Output the [x, y] coordinate of the center of the cell containing the given text.  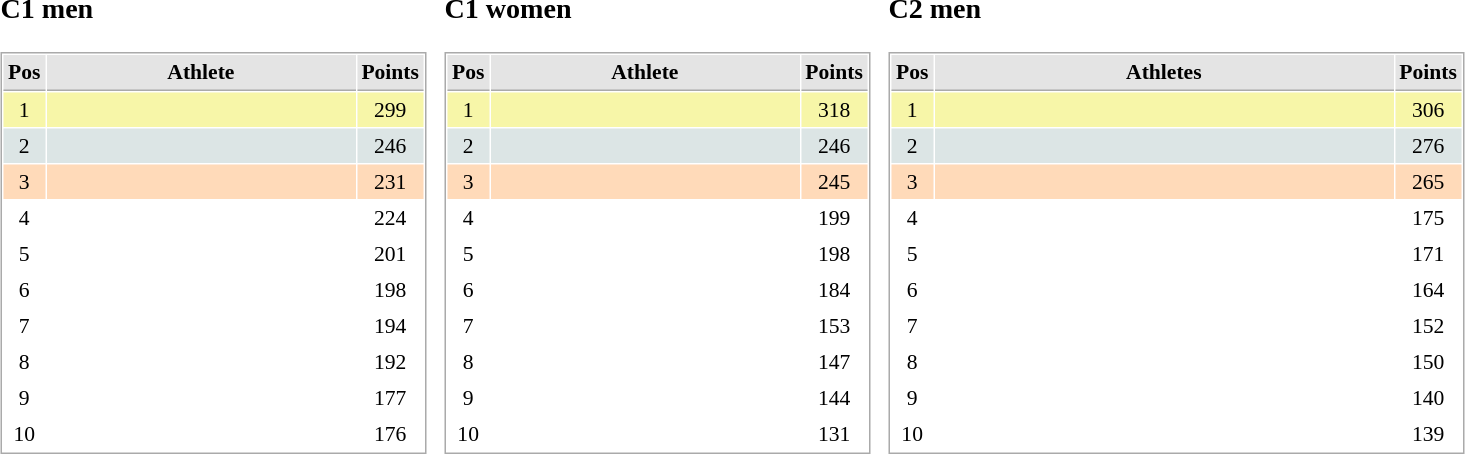
245 [834, 182]
318 [834, 110]
140 [1428, 398]
199 [834, 218]
175 [1428, 218]
171 [1428, 254]
265 [1428, 182]
139 [1428, 434]
231 [390, 182]
131 [834, 434]
164 [1428, 290]
153 [834, 326]
150 [1428, 362]
Athletes [1164, 74]
194 [390, 326]
276 [1428, 146]
176 [390, 434]
184 [834, 290]
306 [1428, 110]
177 [390, 398]
192 [390, 362]
144 [834, 398]
299 [390, 110]
201 [390, 254]
147 [834, 362]
152 [1428, 326]
224 [390, 218]
